For the text-containing cell, return its midpoint in (X, Y) coordinate format. 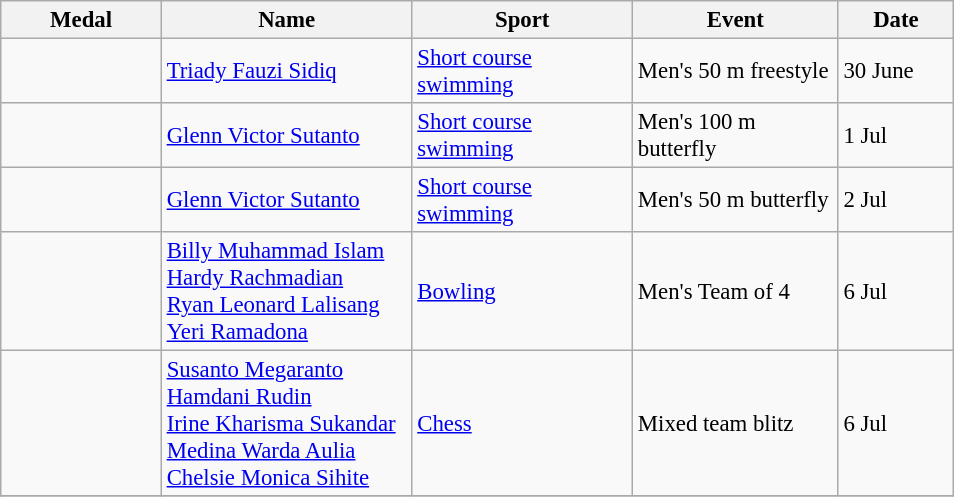
30 June (896, 72)
Mixed team blitz (736, 424)
2 Jul (896, 200)
Men's Team of 4 (736, 292)
Name (286, 20)
Sport (522, 20)
Medal (82, 20)
Event (736, 20)
Triady Fauzi Sidiq (286, 72)
Men's 50 m butterfly (736, 200)
Bowling (522, 292)
Billy Muhammad IslamHardy RachmadianRyan Leonard LalisangYeri Ramadona (286, 292)
Chess (522, 424)
Men's 50 m freestyle (736, 72)
Men's 100 m butterfly (736, 136)
Susanto MegarantoHamdani RudinIrine Kharisma SukandarMedina Warda AuliaChelsie Monica Sihite (286, 424)
Date (896, 20)
1 Jul (896, 136)
